Scan for the cell matching the given text and deliver its (X, Y) coordinate at center. 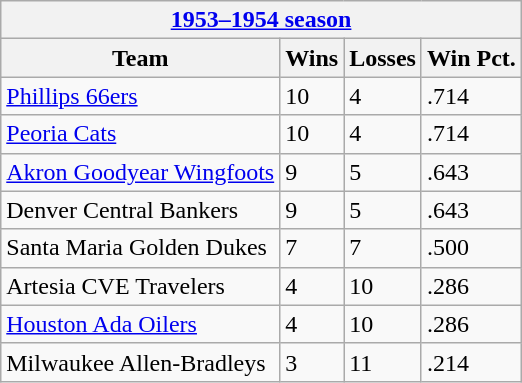
1953–1954 season (262, 20)
Wins (312, 58)
Akron Goodyear Wingfoots (140, 172)
Artesia CVE Travelers (140, 286)
Peoria Cats (140, 134)
Denver Central Bankers (140, 210)
Santa Maria Golden Dukes (140, 248)
3 (312, 362)
Houston Ada Oilers (140, 324)
Milwaukee Allen-Bradleys (140, 362)
Win Pct. (471, 58)
Team (140, 58)
Phillips 66ers (140, 96)
.214 (471, 362)
Losses (383, 58)
11 (383, 362)
.500 (471, 248)
